Output the [x, y] coordinate of the center of the cell containing the given text.  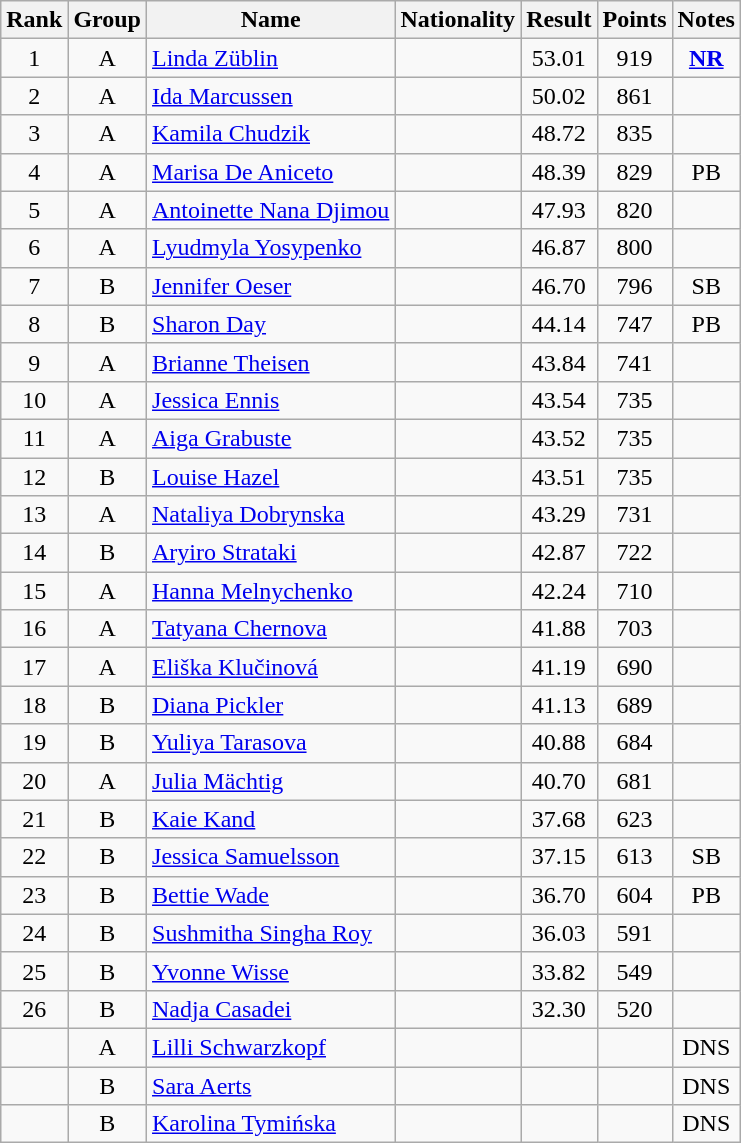
19 [34, 743]
24 [34, 933]
549 [634, 971]
Sara Aerts [271, 1085]
NR [706, 58]
722 [634, 553]
Jessica Ennis [271, 400]
741 [634, 362]
Aryiro Strataki [271, 553]
Julia Mächtig [271, 781]
613 [634, 857]
Lyudmyla Yosypenko [271, 248]
5 [34, 210]
Sharon Day [271, 324]
591 [634, 933]
50.02 [559, 96]
689 [634, 705]
15 [34, 591]
919 [634, 58]
43.29 [559, 515]
Group [108, 20]
33.82 [559, 971]
684 [634, 743]
1 [34, 58]
Jennifer Oeser [271, 286]
48.39 [559, 172]
Kamila Chudzik [271, 134]
37.15 [559, 857]
8 [34, 324]
Antoinette Nana Djimou [271, 210]
43.51 [559, 477]
731 [634, 515]
9 [34, 362]
36.70 [559, 895]
41.13 [559, 705]
520 [634, 1009]
41.88 [559, 629]
Nadja Casadei [271, 1009]
623 [634, 819]
Tatyana Chernova [271, 629]
53.01 [559, 58]
20 [34, 781]
Eliška Klučinová [271, 667]
604 [634, 895]
12 [34, 477]
710 [634, 591]
46.70 [559, 286]
Marisa De Aniceto [271, 172]
Notes [706, 20]
Yuliya Tarasova [271, 743]
Karolina Tymińska [271, 1124]
Result [559, 20]
4 [34, 172]
835 [634, 134]
21 [34, 819]
747 [634, 324]
17 [34, 667]
36.03 [559, 933]
861 [634, 96]
829 [634, 172]
43.54 [559, 400]
37.68 [559, 819]
796 [634, 286]
7 [34, 286]
681 [634, 781]
44.14 [559, 324]
Name [271, 20]
Lilli Schwarzkopf [271, 1047]
Nationality [458, 20]
48.72 [559, 134]
16 [34, 629]
3 [34, 134]
Diana Pickler [271, 705]
42.24 [559, 591]
18 [34, 705]
26 [34, 1009]
Aiga Grabuste [271, 438]
46.87 [559, 248]
23 [34, 895]
43.52 [559, 438]
47.93 [559, 210]
690 [634, 667]
25 [34, 971]
Louise Hazel [271, 477]
Bettie Wade [271, 895]
Jessica Samuelsson [271, 857]
40.88 [559, 743]
14 [34, 553]
Kaie Kand [271, 819]
13 [34, 515]
40.70 [559, 781]
42.87 [559, 553]
6 [34, 248]
Points [634, 20]
22 [34, 857]
Yvonne Wisse [271, 971]
703 [634, 629]
Rank [34, 20]
Ida Marcussen [271, 96]
43.84 [559, 362]
820 [634, 210]
Hanna Melnychenko [271, 591]
Sushmitha Singha Roy [271, 933]
41.19 [559, 667]
2 [34, 96]
Brianne Theisen [271, 362]
800 [634, 248]
32.30 [559, 1009]
Nataliya Dobrynska [271, 515]
10 [34, 400]
11 [34, 438]
Linda Züblin [271, 58]
